Return (X, Y) of the center of cell containing provided text 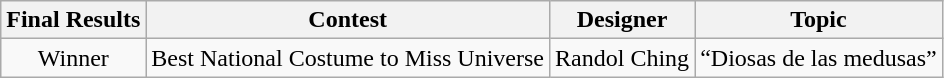
Best National Costume to Miss Universe (348, 58)
Topic (819, 20)
Designer (622, 20)
Randol Ching (622, 58)
“Diosas de las medusas” (819, 58)
Contest (348, 20)
Winner (74, 58)
Final Results (74, 20)
